Find where the given text appears and provide that cell's center as [x, y] coordinate. 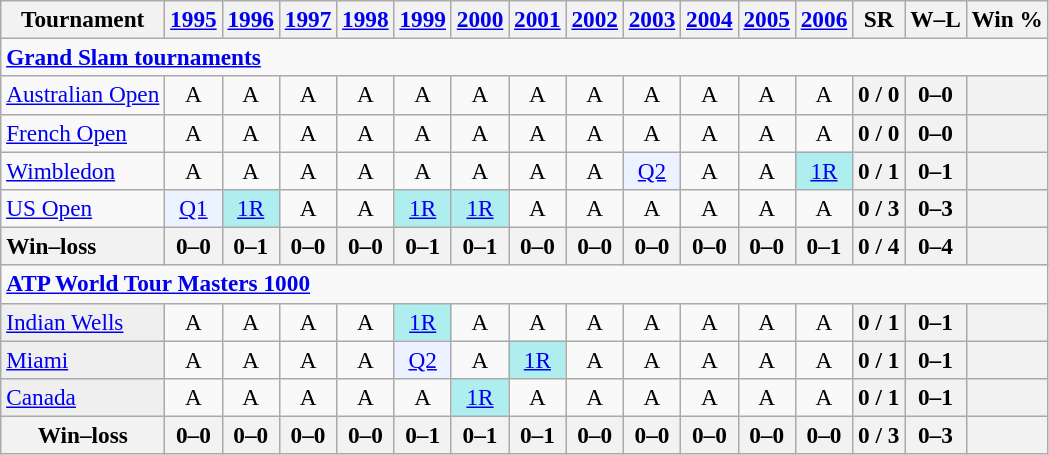
Wimbledon [83, 170]
2006 [824, 19]
Indian Wells [83, 322]
Tournament [83, 19]
W–L [936, 19]
Australian Open [83, 95]
Q1 [194, 208]
0–4 [936, 246]
US Open [83, 208]
Miami [83, 359]
Canada [83, 397]
2005 [766, 19]
1997 [308, 19]
1995 [194, 19]
2000 [480, 19]
French Open [83, 133]
Grand Slam tournaments [524, 57]
1996 [250, 19]
1998 [366, 19]
SR [879, 19]
2002 [594, 19]
Win % [1007, 19]
ATP World Tour Masters 1000 [524, 284]
2001 [538, 19]
2004 [710, 19]
0 / 4 [879, 246]
2003 [652, 19]
1999 [422, 19]
